For the text-containing cell, return its midpoint in [X, Y] coordinate format. 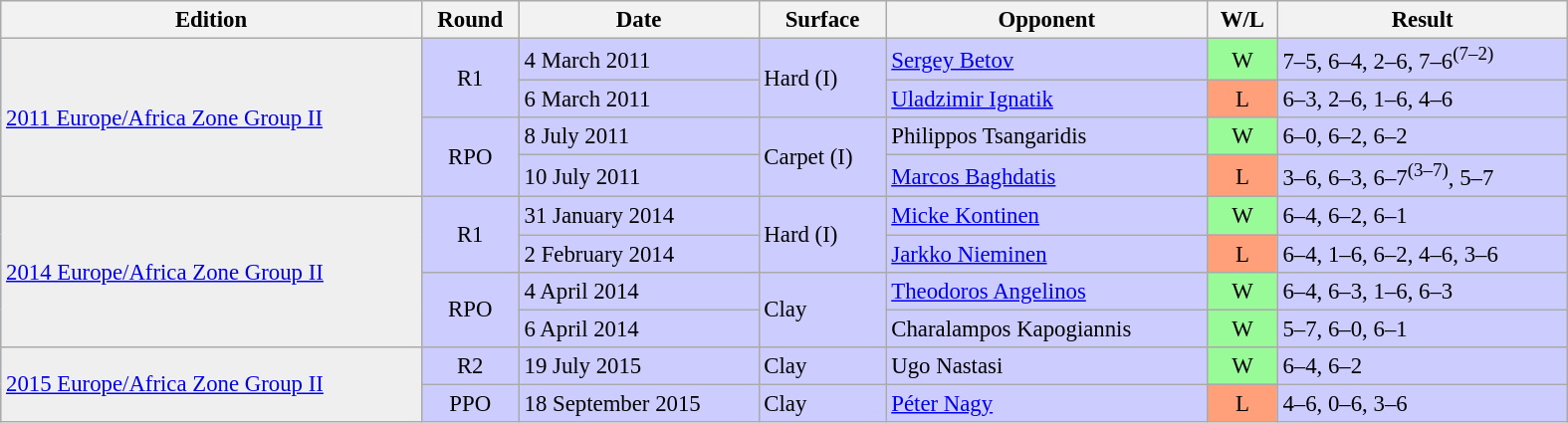
Date [639, 20]
3–6, 6–3, 6–7(3–7), 5–7 [1422, 176]
Philippos Tsangaridis [1047, 136]
Opponent [1047, 20]
6–4, 1–6, 6–2, 4–6, 3–6 [1422, 254]
Micke Kontinen [1047, 216]
Marcos Baghdatis [1047, 176]
7–5, 6–4, 2–6, 7–6(7–2) [1422, 60]
W/L [1242, 20]
4–6, 0–6, 3–6 [1422, 403]
6–0, 6–2, 6–2 [1422, 136]
Jarkko Nieminen [1047, 254]
2014 Europe/Africa Zone Group II [211, 272]
2011 Europe/Africa Zone Group II [211, 118]
Uladzimir Ignatik [1047, 100]
8 July 2011 [639, 136]
2 February 2014 [639, 254]
6 April 2014 [639, 328]
PPO [470, 403]
18 September 2015 [639, 403]
6–4, 6–2, 6–1 [1422, 216]
19 July 2015 [639, 365]
4 April 2014 [639, 291]
Carpet (I) [822, 157]
Ugo Nastasi [1047, 365]
Theodoros Angelinos [1047, 291]
Péter Nagy [1047, 403]
R2 [470, 365]
Result [1422, 20]
2015 Europe/Africa Zone Group II [211, 384]
4 March 2011 [639, 60]
Round [470, 20]
6 March 2011 [639, 100]
31 January 2014 [639, 216]
Surface [822, 20]
10 July 2011 [639, 176]
Charalampos Kapogiannis [1047, 328]
6–4, 6–2 [1422, 365]
5–7, 6–0, 6–1 [1422, 328]
Sergey Betov [1047, 60]
6–4, 6–3, 1–6, 6–3 [1422, 291]
6–3, 2–6, 1–6, 4–6 [1422, 100]
Edition [211, 20]
